Return the (x, y) coordinate for the center point of the cell that contains the specified text.  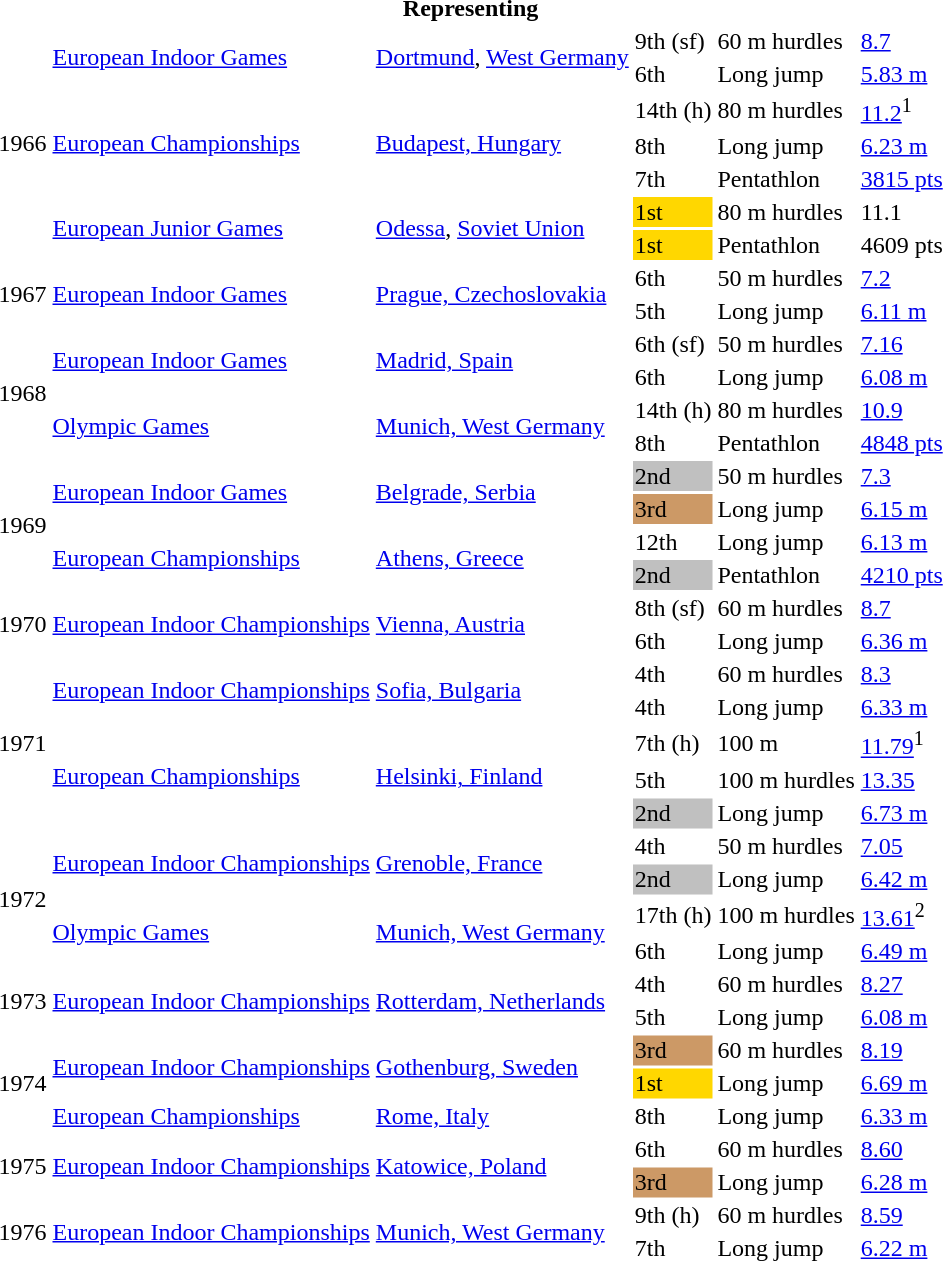
Gothenburg, Sweden (502, 1066)
Dortmund, West Germany (502, 58)
Madrid, Spain (502, 360)
8th (sf) (673, 608)
Rotterdam, Netherlands (502, 1000)
Rome, Italy (502, 1116)
Sofia, Bulgaria (502, 690)
Odessa, Soviet Union (502, 228)
European Junior Games (211, 228)
17th (h) (673, 915)
Grenoble, France (502, 862)
Katowice, Poland (502, 1166)
9th (sf) (673, 41)
9th (h) (673, 1215)
Prague, Czechoslovakia (502, 294)
Athens, Greece (502, 558)
7th (h) (673, 743)
12th (673, 542)
Vienna, Austria (502, 624)
6th (sf) (673, 344)
Budapest, Hungary (502, 143)
7th (673, 179)
100 m (786, 743)
Belgrade, Serbia (502, 492)
Helsinki, Finland (502, 776)
